For the text-containing cell, return its midpoint in [x, y] coordinate format. 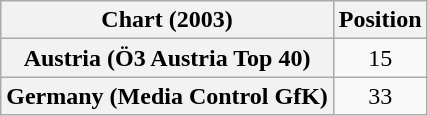
Position [380, 20]
Germany (Media Control GfK) [168, 96]
Chart (2003) [168, 20]
33 [380, 96]
Austria (Ö3 Austria Top 40) [168, 58]
15 [380, 58]
